Return the (x, y) coordinate for the center point of the cell that contains the specified text.  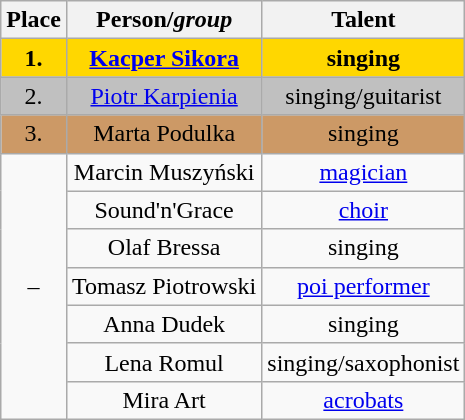
acrobats (364, 400)
choir (364, 210)
Place (34, 20)
Marta Podulka (164, 134)
Kacper Sikora (164, 58)
Tomasz Piotrowski (164, 286)
Person/group (164, 20)
singing/guitarist (364, 96)
Talent (364, 20)
Mira Art (164, 400)
Piotr Karpienia (164, 96)
poi performer (364, 286)
magician (364, 172)
2. (34, 96)
Marcin Muszyński (164, 172)
Anna Dudek (164, 324)
singing/saxophonist (364, 362)
Lena Romul (164, 362)
Olaf Bressa (164, 248)
1. (34, 58)
3. (34, 134)
Sound'n'Grace (164, 210)
– (34, 286)
